Capture the cell that displays the provided text and extract its [x, y] central coordinate. 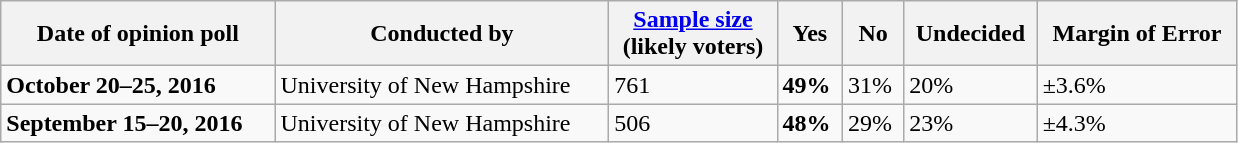
29% [874, 123]
Yes [810, 34]
761 [693, 85]
No [874, 34]
Sample size(likely voters) [693, 34]
31% [874, 85]
20% [971, 85]
23% [971, 123]
48% [810, 123]
506 [693, 123]
Date of opinion poll [138, 34]
Margin of Error [1137, 34]
Undecided [971, 34]
49% [810, 85]
October 20–25, 2016 [138, 85]
September 15–20, 2016 [138, 123]
±3.6% [1137, 85]
±4.3% [1137, 123]
Conducted by [442, 34]
